Determine the (X, Y) coordinate at the center of the cell enclosing the given text.  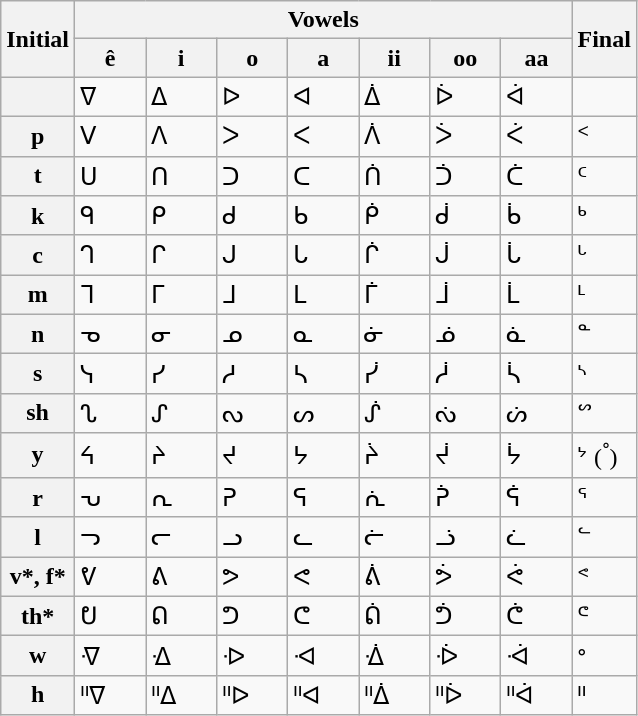
ᕧ (536, 616)
v*, f* (38, 577)
ᑎ (182, 176)
ᓇ (324, 334)
ᓈ (536, 334)
ᐦᐋ (536, 695)
ᑰ (466, 216)
ᕃ (110, 497)
ᓅ (466, 334)
ᓚ (324, 537)
ᓄ (252, 334)
ᒋ (182, 255)
ᕞ (110, 616)
ᐯ (110, 136)
ᕉ (466, 497)
ᔦ (110, 456)
ᐲ (394, 136)
r (38, 497)
ᒑ (536, 255)
ᓪ (604, 537)
ᔮ (536, 456)
ᒨ (466, 295)
ᐄ (394, 97)
ᕐ (604, 497)
ᒡ (604, 255)
ᓰ (394, 374)
ᕖ (394, 577)
ᕚ (536, 577)
ᕆ (182, 497)
ᒫ (536, 295)
ᒥ (182, 295)
ᒪ (324, 295)
ᐒ (252, 656)
ᓲ (466, 374)
ᒉ (110, 255)
sh (38, 413)
ᐦᐆ (466, 695)
oo (466, 58)
ᕠ (182, 616)
ᕕ (182, 577)
ᔖ (536, 413)
ᐔ (466, 656)
ᔓ (252, 413)
ᕇ (394, 497)
aa (536, 58)
ᔑ (182, 413)
ᒧ (252, 295)
ᓂ (182, 334)
w (38, 656)
ᔅ (604, 374)
p (38, 136)
ᔔ (466, 413)
ᐙ (536, 656)
ᐎ (182, 656)
ᑖ (536, 176)
ᓭ (110, 374)
i (182, 58)
ᐸ (324, 136)
ᒍ (252, 255)
ᐦᐅ (252, 695)
ᑐ (252, 176)
ᔾ (ᐤ) (604, 456)
ᓖ (394, 537)
l (38, 537)
ᐆ (466, 97)
h (38, 695)
ᓕ (182, 537)
ᐹ (536, 136)
ᔕ (324, 413)
ᕤ (252, 616)
ᐋ (536, 97)
ᕥ (466, 616)
ᔐ (110, 413)
ᒐ (324, 255)
ᐃ (182, 97)
n (38, 334)
ᕌ (536, 497)
ᑳ (536, 216)
ᕗ (252, 577)
ᓘ (466, 537)
ᐌ (110, 656)
ᐊ (324, 97)
ᐳ (252, 136)
o (252, 58)
m (38, 295)
ᒣ (110, 295)
ᐅ (252, 97)
ᐦᐄ (394, 695)
ᓓ (110, 537)
ᕦ (324, 616)
ᐐ (394, 656)
y (38, 456)
ᔥ (604, 413)
ᓃ (394, 334)
ᔫ (466, 456)
k (38, 216)
c (38, 255)
ᓱ (252, 374)
ᑦ (604, 176)
ê (110, 58)
ᑫ (110, 216)
Final (604, 39)
ᕋ (324, 497)
ᔨ (182, 456)
ᒎ (466, 255)
ᑏ (394, 176)
ᒦ (394, 295)
ᕪ (604, 616)
ᔭ (324, 456)
ᒌ (394, 255)
ᐦᐊ (324, 695)
s (38, 374)
ᑑ (466, 176)
ᕓ (110, 577)
ᔪ (252, 456)
ᕢ (394, 616)
ii (394, 58)
ᐴ (466, 136)
ᓵ (536, 374)
ᕙ (324, 577)
ᑯ (252, 216)
Vowels (324, 20)
ᑉ (604, 136)
ᒻ (604, 295)
ᓛ (536, 537)
ᑲ (324, 216)
Initial (38, 39)
ᐗ (324, 656)
ᕈ (252, 497)
ᐦᐃ (182, 695)
ᓀ (110, 334)
a (324, 58)
th* (38, 616)
ᔩ (394, 456)
ᐦᐁ (110, 695)
ᓯ (182, 374)
ᓗ (252, 537)
ᑕ (324, 176)
ᕝ (604, 577)
ᓴ (324, 374)
ᐁ (110, 97)
ᓐ (604, 334)
ᐤ (604, 656)
ᐱ (182, 136)
t (38, 176)
ᕘ (466, 577)
ᒃ (604, 216)
ᔒ (394, 413)
ᑌ (110, 176)
ᑮ (394, 216)
ᐦ (604, 695)
ᑭ (182, 216)
